Find where the given text appears and provide that cell's center as (X, Y) coordinate. 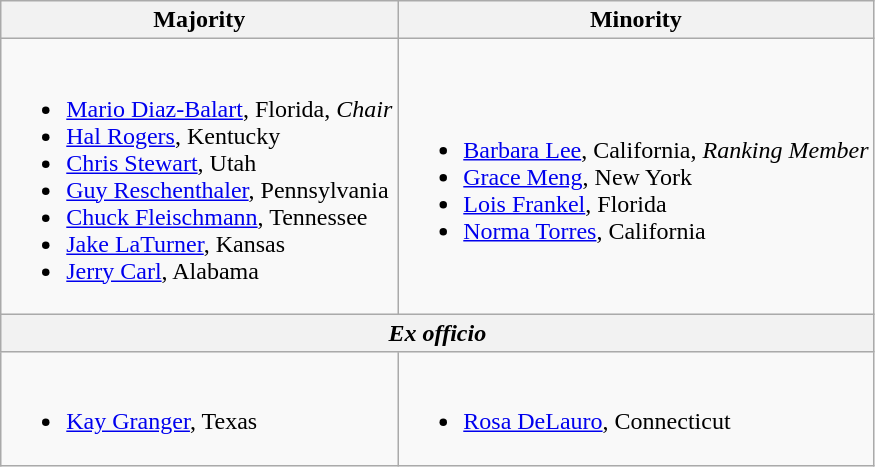
Barbara Lee, California, Ranking MemberGrace Meng, New YorkLois Frankel, FloridaNorma Torres, California (636, 176)
Rosa DeLauro, Connecticut (636, 408)
Kay Granger, Texas (200, 408)
Majority (200, 20)
Ex officio (438, 333)
Minority (636, 20)
